Identify which cell holds the provided text, then report its [X, Y] central coordinate. 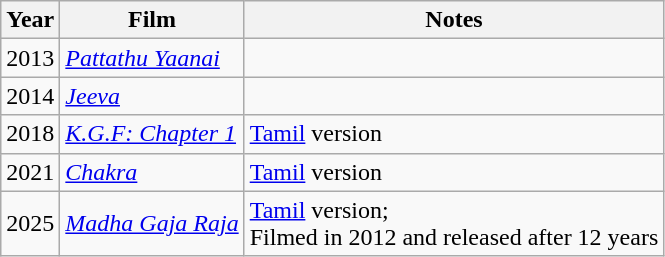
Film [152, 20]
Chakra [152, 172]
Jeeva [152, 96]
Pattathu Yaanai [152, 58]
Notes [454, 20]
Tamil version; Filmed in 2012 and released after 12 years [454, 224]
Year [30, 20]
2025 [30, 224]
2014 [30, 96]
Madha Gaja Raja [152, 224]
2013 [30, 58]
2018 [30, 134]
2021 [30, 172]
K.G.F: Chapter 1 [152, 134]
